For the text-containing cell, return its midpoint in [X, Y] coordinate format. 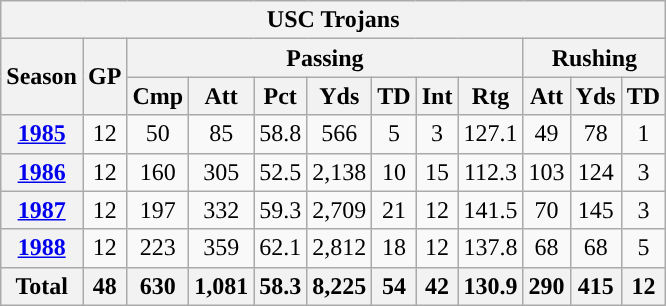
2,709 [340, 210]
15 [437, 172]
Pct [280, 96]
160 [158, 172]
62.1 [280, 248]
1 [643, 134]
49 [546, 134]
42 [437, 286]
2,138 [340, 172]
58.3 [280, 286]
2,812 [340, 248]
Total [42, 286]
223 [158, 248]
85 [222, 134]
Int [437, 96]
Rushing [594, 58]
630 [158, 286]
59.3 [280, 210]
Cmp [158, 96]
USC Trojans [334, 20]
359 [222, 248]
Rtg [490, 96]
145 [596, 210]
1987 [42, 210]
305 [222, 172]
1986 [42, 172]
10 [394, 172]
197 [158, 210]
50 [158, 134]
112.3 [490, 172]
290 [546, 286]
58.8 [280, 134]
70 [546, 210]
48 [104, 286]
1985 [42, 134]
141.5 [490, 210]
GP [104, 77]
332 [222, 210]
21 [394, 210]
130.9 [490, 286]
124 [596, 172]
8,225 [340, 286]
18 [394, 248]
566 [340, 134]
415 [596, 286]
137.8 [490, 248]
103 [546, 172]
Passing [325, 58]
127.1 [490, 134]
Season [42, 77]
1988 [42, 248]
78 [596, 134]
1,081 [222, 286]
54 [394, 286]
52.5 [280, 172]
